Find where the given text appears and provide that cell's center as [x, y] coordinate. 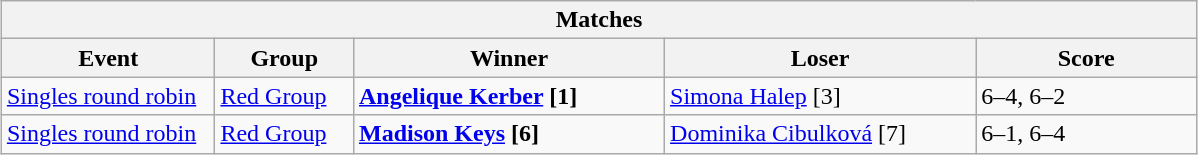
Angelique Kerber [1] [508, 96]
6–1, 6–4 [1086, 134]
Loser [820, 58]
Group [284, 58]
Madison Keys [6] [508, 134]
Score [1086, 58]
Simona Halep [3] [820, 96]
Event [108, 58]
Dominika Cibulková [7] [820, 134]
6–4, 6–2 [1086, 96]
Winner [508, 58]
Matches [598, 20]
